Locate the cell with the specified text and output its [X, Y] center coordinate. 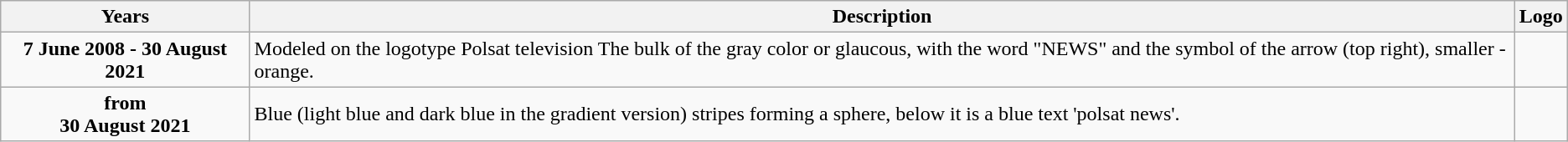
from30 August 2021 [126, 114]
7 June 2008 - 30 August 2021 [126, 60]
Blue (light blue and dark blue in the gradient version) stripes forming a sphere, below it is a blue text 'polsat news'. [882, 114]
Logo [1541, 17]
Description [882, 17]
Years [126, 17]
